Return [x, y] of the center of cell containing provided text 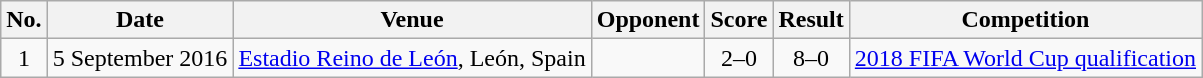
Estadio Reino de León, León, Spain [412, 58]
1 [24, 58]
Venue [412, 20]
Competition [1025, 20]
Date [140, 20]
5 September 2016 [140, 58]
Opponent [648, 20]
No. [24, 20]
2–0 [739, 58]
Score [739, 20]
2018 FIFA World Cup qualification [1025, 58]
Result [811, 20]
8–0 [811, 58]
